Search for the cell housing the specified text and yield its (x, y) center coordinate. 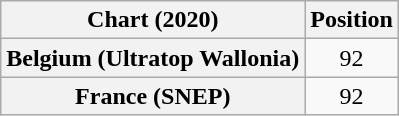
Chart (2020) (153, 20)
France (SNEP) (153, 96)
Belgium (Ultratop Wallonia) (153, 58)
Position (352, 20)
